Identify which cell holds the provided text, then report its (X, Y) central coordinate. 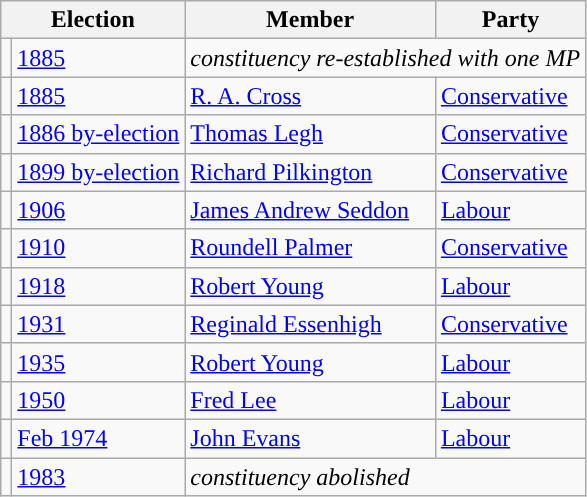
Fred Lee (310, 400)
Election (93, 20)
1935 (98, 362)
constituency re-established with one MP (386, 58)
1931 (98, 324)
1906 (98, 210)
Party (510, 20)
constituency abolished (386, 477)
1910 (98, 248)
1983 (98, 477)
Member (310, 20)
James Andrew Seddon (310, 210)
Feb 1974 (98, 438)
1918 (98, 286)
1886 by-election (98, 134)
1950 (98, 400)
Roundell Palmer (310, 248)
R. A. Cross (310, 96)
Reginald Essenhigh (310, 324)
Richard Pilkington (310, 172)
1899 by-election (98, 172)
Thomas Legh (310, 134)
John Evans (310, 438)
